Find where the given text appears and provide that cell's center as (X, Y) coordinate. 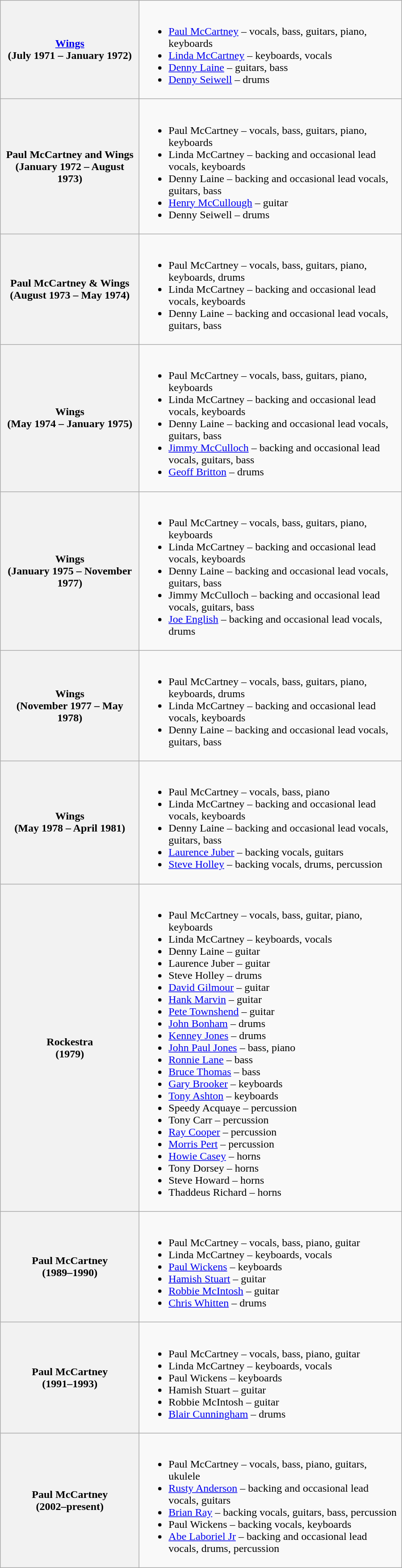
Paul McCartney(1989–1990) (70, 1267)
Paul McCartney and Wings(January 1972 – August 1973) (70, 166)
Rockestra(1979) (70, 1048)
Wings(May 1978 – April 1981) (70, 822)
Paul McCartney – vocals, bass, guitars, piano, keyboardsLinda McCartney – keyboards, vocalsDenny Laine – guitars, bassDenny Seiwell – drums (271, 50)
Paul McCartney(2002–present) (70, 1500)
Wings(May 1974 – January 1975) (70, 418)
Wings(July 1971 – January 1972) (70, 50)
Wings(January 1975 – November 1977) (70, 571)
Paul McCartney & Wings(August 1973 – May 1974) (70, 289)
Wings(November 1977 – May 1978) (70, 706)
Paul McCartney(1991–1993) (70, 1377)
